From the cell containing the given text, extract its center point as (x, y) coordinate. 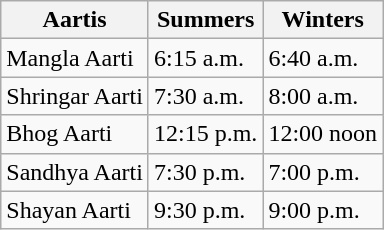
9:30 p.m. (205, 210)
7:30 a.m. (205, 96)
Summers (205, 20)
12:15 p.m. (205, 134)
Shringar Aarti (75, 96)
Bhog Aarti (75, 134)
12:00 noon (323, 134)
6:15 a.m. (205, 58)
Shayan Aarti (75, 210)
Sandhya Aarti (75, 172)
9:00 p.m. (323, 210)
6:40 a.m. (323, 58)
8:00 a.m. (323, 96)
7:00 p.m. (323, 172)
7:30 p.m. (205, 172)
Aartis (75, 20)
Winters (323, 20)
Mangla Aarti (75, 58)
